Return the (x, y) coordinate for the center point of the cell that contains the specified text.  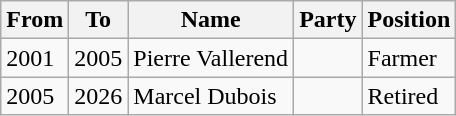
Party (328, 20)
Name (211, 20)
Retired (409, 96)
Pierre Vallerend (211, 58)
2026 (98, 96)
Farmer (409, 58)
Position (409, 20)
From (35, 20)
Marcel Dubois (211, 96)
2001 (35, 58)
To (98, 20)
